Provide the (x, y) coordinate of the cell's center where the given text is located.  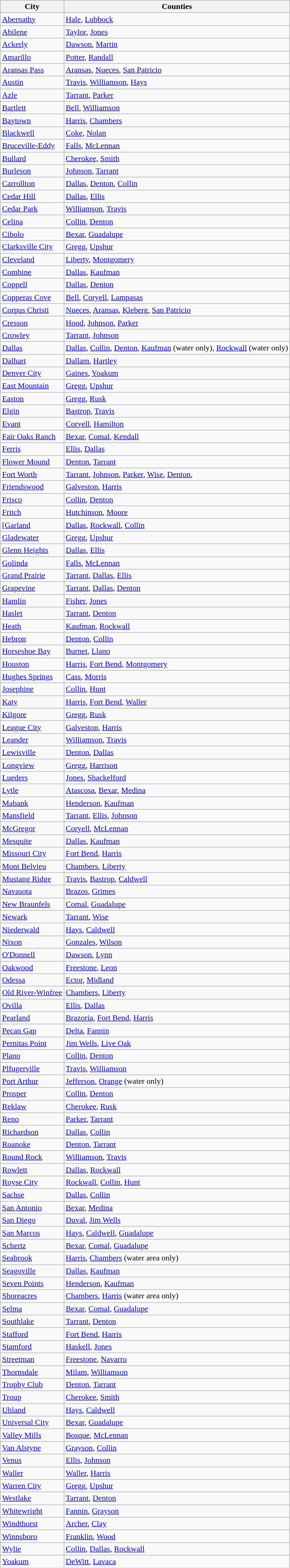
Cibolo (32, 234)
Missouri City (32, 854)
Clarksville City (32, 247)
Tarrant, Johnson, Parker, Wise, Denton, (177, 474)
Rockwall, Collin, Hunt (177, 1182)
Plano (32, 1056)
Hale, Lubbock (177, 19)
Hays, Caldwell, Guadalupe (177, 1233)
Nueces, Aransas, Kleberg, San Patricio (177, 310)
Nixon (32, 942)
Bexar, Comal, Kendall (177, 436)
Oakwood (32, 968)
Round Rock (32, 1157)
Jones, Shackelford (177, 778)
Jim Wells, Live Oak (177, 1043)
Prosper (32, 1094)
Sachse (32, 1195)
Rowlett (32, 1169)
Lueders (32, 778)
Dallas (32, 348)
Dallam, Hartley (177, 360)
Cedar Park (32, 209)
Gregg, Harrison (177, 765)
Glenn Heights (32, 550)
Stamford (32, 1346)
Shoreacres (32, 1296)
Troup (32, 1397)
[Garland (32, 525)
Amarillo (32, 57)
Copperas Cove (32, 297)
McGregor (32, 828)
Tarrant, Johnson (177, 335)
Venus (32, 1460)
Coryell, Hamilton (177, 424)
Lytle (32, 790)
Selma (32, 1309)
Grayson, Collin (177, 1448)
Fritch (32, 512)
Celina (32, 222)
Fannin, Grayson (177, 1511)
Ferris (32, 449)
Golinda (32, 563)
Combine (32, 272)
Tarrant, Wise (177, 917)
Royse City (32, 1182)
Pecan Gap (32, 1031)
Mabank (32, 803)
Grapevine (32, 588)
Denton, Dallas (177, 752)
Delta, Fannin (177, 1031)
Harris, Fort Bend, Montgomery (177, 664)
Freestone, Navarro (177, 1359)
Austin (32, 82)
Ellis, Johnson (177, 1460)
Coke, Nolan (177, 133)
Uhland (32, 1410)
Dallas, Denton, Collin (177, 184)
Abilene (32, 32)
Liberty, Montgomery (177, 259)
Dalhart (32, 360)
Gaines, Yoakum (177, 373)
Tarrant, Ellis, Johnson (177, 816)
Lewisville (32, 752)
Franklin, Wood (177, 1536)
Plfugerville (32, 1068)
Travis, Bastrop, Caldwell (177, 879)
Travis, Williamson (177, 1068)
Cedar Hill (32, 196)
City (32, 7)
Tarrant, Parker (177, 95)
Yoakum (32, 1561)
Hebron (32, 639)
Seagoville (32, 1271)
Kaufman, Rockwall (177, 626)
Reklaw (32, 1106)
Bexar, Medina (177, 1208)
Fisher, Jones (177, 601)
Harris, Chambers (water area only) (177, 1258)
Longview (32, 765)
Seven Points (32, 1283)
Bastrop, Travis (177, 411)
Ackerly (32, 45)
Windthorst (32, 1523)
Tarrant, Dallas, Ellis (177, 576)
Reno (32, 1119)
Mesquite (32, 841)
Denver City (32, 373)
Haskell, Jones (177, 1346)
Old River-Winfree (32, 993)
Collin, Dallas, Rockwall (177, 1549)
Cherokee, Rusk (177, 1106)
Duval, Jim Wells (177, 1220)
Tarrant, Dallas, Denton (177, 588)
Brazoria, Fort Bend, Harris (177, 1018)
Coryell, McLennan (177, 828)
San Antonio (32, 1208)
O'Donnell (32, 955)
Houston (32, 664)
Aransas, Nueces, San Patricio (177, 70)
Denton, Collin (177, 639)
Travis, Williamson, Hays (177, 82)
Bosque, McLennan (177, 1435)
Port Arthur (32, 1081)
Bartlett (32, 108)
Jefferson, Orange (water only) (177, 1081)
Trophy Club (32, 1385)
Dallas, Collin, Denton, Kaufman (water only), Rockwall (water only) (177, 348)
Baytown (32, 120)
San Diego (32, 1220)
Ector, Midland (177, 980)
East Mountain (32, 386)
Wylie (32, 1549)
Cleveland (32, 259)
Harris, Chambers (177, 120)
Blackwell (32, 133)
Southlake (32, 1321)
Horseshoe Bay (32, 651)
Parker, Tarrant (177, 1119)
Johnson, Tarrant (177, 171)
Navasota (32, 891)
Potter, Randall (177, 57)
Burnet, Llano (177, 651)
Seabrook (32, 1258)
Evant (32, 424)
Thornsdale (32, 1372)
Stafford (32, 1334)
Valley Mills (32, 1435)
Streetman (32, 1359)
Hutchinson, Moore (177, 512)
Warren City (32, 1486)
Waller, Harris (177, 1473)
Harris, Fort Bend, Waller (177, 702)
Universal City (32, 1423)
Katy (32, 702)
San Marcos (32, 1233)
Archer, Clay (177, 1523)
Dawson, Martin (177, 45)
Flower Mound (32, 462)
Hood, Johnson, Parker (177, 323)
Atascosa, Bexar, Medina (177, 790)
League City (32, 727)
Mustang Ridge (32, 879)
Haslet (32, 613)
Leander (32, 740)
Waller (32, 1473)
Collin, Hunt (177, 689)
Friendswood (32, 487)
Counties (177, 7)
Newark (32, 917)
Dallas, Rockwall (177, 1169)
Corpus Christi (32, 310)
Grand Prairie (32, 576)
Schertz (32, 1245)
Elgin (32, 411)
Frisco (32, 500)
Hughes Springs (32, 677)
Kilgore (32, 714)
Gladewater (32, 537)
Abernathy (32, 19)
Heath (32, 626)
Taylor, Jones (177, 32)
Milam, Williamson (177, 1372)
Gonzales, Wilson (177, 942)
Comal, Guadalupe (177, 904)
Burleson (32, 171)
Richardson (32, 1132)
Azle (32, 95)
Bullard (32, 158)
Crowley (32, 335)
Niederwald (32, 929)
Cass, Morris (177, 677)
Roanoke (32, 1144)
Van Alstyne (32, 1448)
Ovilla (32, 1005)
Easton (32, 399)
Bell, Williamson (177, 108)
Mansfield (32, 816)
Dallas, Denton (177, 285)
Josephine (32, 689)
Bruceville-Eddy (32, 145)
Cresson (32, 323)
Winnsboro (32, 1536)
Aransas Pass (32, 70)
Whitewright (32, 1511)
Brazos, Grimes (177, 891)
Coppell (32, 285)
Westlake (32, 1498)
Dawson, Lynn (177, 955)
Pernitas Point (32, 1043)
Pearland (32, 1018)
Chambers, Harris (water area only) (177, 1296)
Carrollton (32, 184)
New Braunfels (32, 904)
Bell, Coryell, Lampasas (177, 297)
Dallas, Rockwall, Collin (177, 525)
Fair Oaks Ranch (32, 436)
Odessa (32, 980)
Freestone, Leon (177, 968)
DeWitt, Lavaca (177, 1561)
Fort Worth (32, 474)
Hamlin (32, 601)
Mont Belvieu (32, 866)
